Identify which cell holds the provided text, then report its [X, Y] central coordinate. 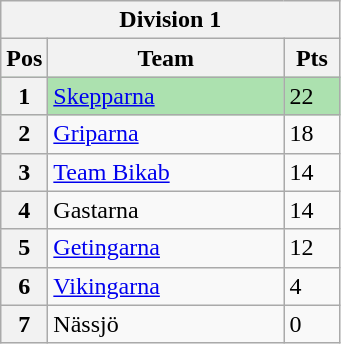
22 [312, 96]
Vikingarna [166, 286]
1 [24, 96]
3 [24, 172]
Griparna [166, 134]
12 [312, 248]
Skepparna [166, 96]
Nässjö [166, 324]
Gastarna [166, 210]
Getingarna [166, 248]
Team Bikab [166, 172]
18 [312, 134]
6 [24, 286]
Division 1 [170, 20]
Pts [312, 58]
0 [312, 324]
Team [166, 58]
7 [24, 324]
5 [24, 248]
2 [24, 134]
Pos [24, 58]
